Identify which cell holds the provided text, then report its [X, Y] central coordinate. 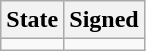
Signed [104, 20]
State [32, 20]
